Capture the cell that displays the provided text and extract its [X, Y] central coordinate. 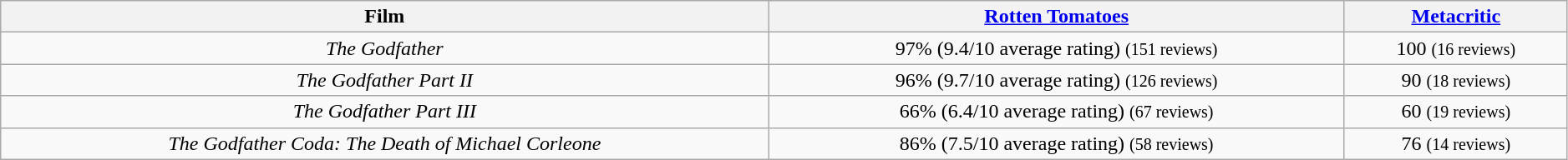
The Godfather Part III [384, 112]
66% (6.4/10 average rating) (67 reviews) [1056, 112]
76 (14 reviews) [1455, 143]
The Godfather [384, 48]
90 (18 reviews) [1455, 80]
86% (7.5/10 average rating) (58 reviews) [1056, 143]
Film [384, 17]
Metacritic [1455, 17]
96% (9.7/10 average rating) (126 reviews) [1056, 80]
97% (9.4/10 average rating) (151 reviews) [1056, 48]
The Godfather Coda: The Death of Michael Corleone [384, 143]
60 (19 reviews) [1455, 112]
Rotten Tomatoes [1056, 17]
The Godfather Part II [384, 80]
100 (16 reviews) [1455, 48]
